Search for the cell housing the specified text and yield its [X, Y] center coordinate. 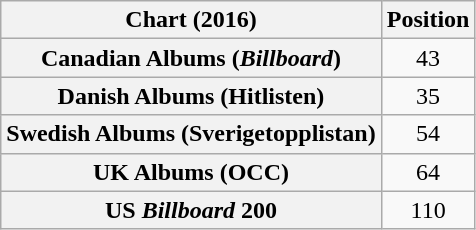
54 [428, 134]
Position [428, 20]
110 [428, 210]
Swedish Albums (Sverigetopplistan) [191, 134]
Canadian Albums (Billboard) [191, 58]
Danish Albums (Hitlisten) [191, 96]
Chart (2016) [191, 20]
43 [428, 58]
US Billboard 200 [191, 210]
UK Albums (OCC) [191, 172]
64 [428, 172]
35 [428, 96]
